Return the [X, Y] coordinate for the center point of the cell that contains the specified text.  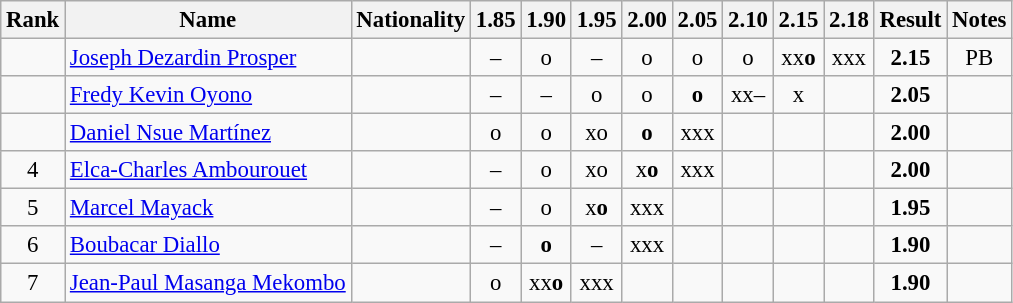
Result [910, 20]
2.10 [748, 20]
5 [33, 208]
Fredy Kevin Oyono [208, 95]
Daniel Nsue Martínez [208, 133]
Notes [980, 20]
PB [980, 58]
Rank [33, 20]
x [798, 95]
Boubacar Diallo [208, 245]
1.85 [495, 20]
6 [33, 245]
Name [208, 20]
xx– [748, 95]
Elca-Charles Ambourouet [208, 170]
Jean-Paul Masanga Mekombo [208, 283]
4 [33, 170]
7 [33, 283]
Marcel Mayack [208, 208]
Nationality [410, 20]
Joseph Dezardin Prosper [208, 58]
2.18 [849, 20]
